Identify which cell holds the provided text, then report its [X, Y] central coordinate. 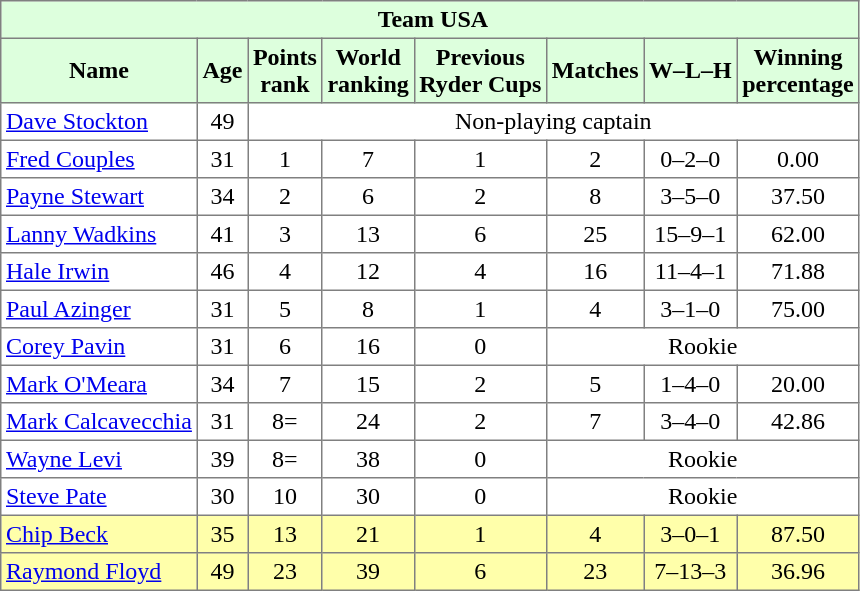
11–4–1 [690, 272]
PreviousRyder Cups [480, 70]
Chip Beck [99, 534]
Dave Stockton [99, 122]
46 [222, 272]
71.88 [798, 272]
3–4–0 [690, 422]
Matches [596, 70]
25 [596, 234]
Raymond Floyd [99, 572]
35 [222, 534]
38 [368, 459]
Worldranking [368, 70]
36.96 [798, 572]
Paul Azinger [99, 309]
10 [286, 497]
Wayne Levi [99, 459]
Name [99, 70]
Payne Stewart [99, 197]
W–L–H [690, 70]
0–2–0 [690, 159]
Non-playing captain [554, 122]
15 [368, 384]
Winningpercentage [798, 70]
37.50 [798, 197]
75.00 [798, 309]
Steve Pate [99, 497]
42.86 [798, 422]
Pointsrank [286, 70]
Age [222, 70]
Hale Irwin [99, 272]
3–0–1 [690, 534]
3 [286, 234]
62.00 [798, 234]
Team USA [430, 20]
3–1–0 [690, 309]
7–13–3 [690, 572]
3–5–0 [690, 197]
0.00 [798, 159]
24 [368, 422]
Mark Calcavecchia [99, 422]
41 [222, 234]
12 [368, 272]
20.00 [798, 384]
21 [368, 534]
Corey Pavin [99, 347]
Lanny Wadkins [99, 234]
15–9–1 [690, 234]
1–4–0 [690, 384]
Mark O'Meara [99, 384]
Fred Couples [99, 159]
87.50 [798, 534]
